Return the [x, y] coordinate for the center point of the cell that contains the specified text.  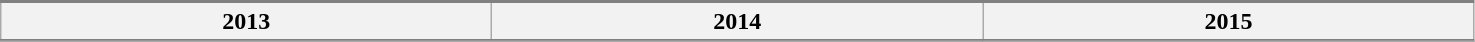
2013 [246, 22]
2014 [738, 22]
2015 [1228, 22]
